Find where the given text appears and provide that cell's center as [X, Y] coordinate. 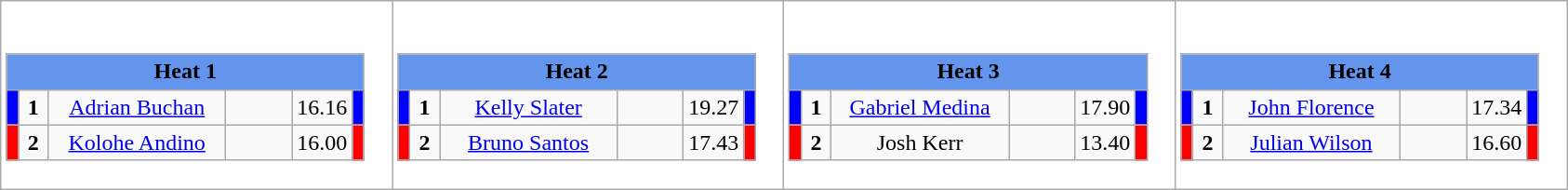
Heat 4 1 John Florence 17.34 2 Julian Wilson 16.60 [1371, 95]
Bruno Santos [528, 142]
Josh Kerr [921, 142]
16.16 [322, 107]
Adrian Buchan [138, 107]
16.60 [1497, 142]
Kolohe Andino [138, 142]
Julian Wilson [1311, 142]
17.34 [1497, 107]
Heat 3 1 Gabriel Medina 17.90 2 Josh Kerr 13.40 [980, 95]
16.00 [322, 142]
Heat 3 [968, 72]
Gabriel Medina [921, 107]
Kelly Slater [528, 107]
Heat 2 [577, 72]
Heat 1 1 Adrian Buchan 16.16 2 Kolohe Andino 16.00 [197, 95]
13.40 [1105, 142]
Heat 2 1 Kelly Slater 19.27 2 Bruno Santos 17.43 [588, 95]
Heat 1 [185, 72]
17.43 [714, 142]
19.27 [714, 107]
John Florence [1311, 107]
Heat 4 [1360, 72]
17.90 [1105, 107]
